For the text-containing cell, return its midpoint in (X, Y) coordinate format. 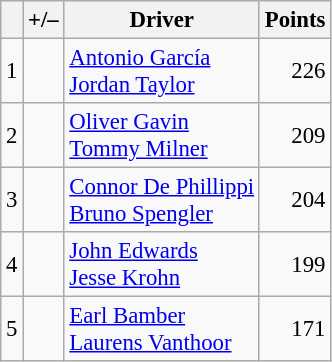
226 (294, 72)
204 (294, 200)
1 (12, 72)
John Edwards Jesse Krohn (162, 264)
171 (294, 330)
2 (12, 136)
4 (12, 264)
Antonio García Jordan Taylor (162, 72)
Earl Bamber Laurens Vanthoor (162, 330)
Connor De Phillippi Bruno Spengler (162, 200)
Oliver Gavin Tommy Milner (162, 136)
5 (12, 330)
3 (12, 200)
209 (294, 136)
Driver (162, 20)
Points (294, 20)
+/– (44, 20)
199 (294, 264)
